Scan for the cell matching the given text and deliver its [x, y] coordinate at center. 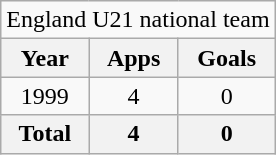
Year [45, 58]
Total [45, 134]
1999 [45, 96]
Apps [134, 58]
Goals [226, 58]
England U21 national team [138, 20]
